Scan for the cell matching the given text and deliver its [X, Y] coordinate at center. 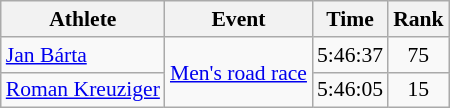
Roman Kreuziger [83, 90]
15 [418, 90]
5:46:37 [350, 55]
Time [350, 19]
Athlete [83, 19]
Men's road race [238, 72]
Event [238, 19]
Jan Bárta [83, 55]
5:46:05 [350, 90]
Rank [418, 19]
75 [418, 55]
